Identify which cell holds the provided text, then report its (X, Y) central coordinate. 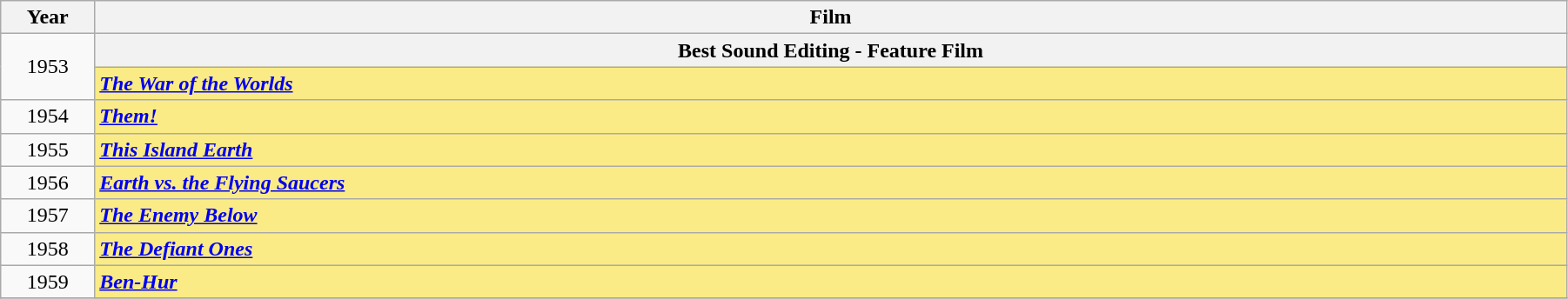
The Enemy Below (831, 216)
1958 (48, 249)
Earth vs. the Flying Saucers (831, 183)
Best Sound Editing - Feature Film (831, 50)
1957 (48, 216)
Film (831, 17)
Year (48, 17)
The War of the Worlds (831, 83)
The Defiant Ones (831, 249)
1955 (48, 149)
This Island Earth (831, 149)
1954 (48, 116)
Ben-Hur (831, 282)
Them! (831, 116)
1959 (48, 282)
1953 (48, 67)
1956 (48, 183)
